Pinpoint the cell where the given text exists, returning its (X, Y) midpoint coordinate. 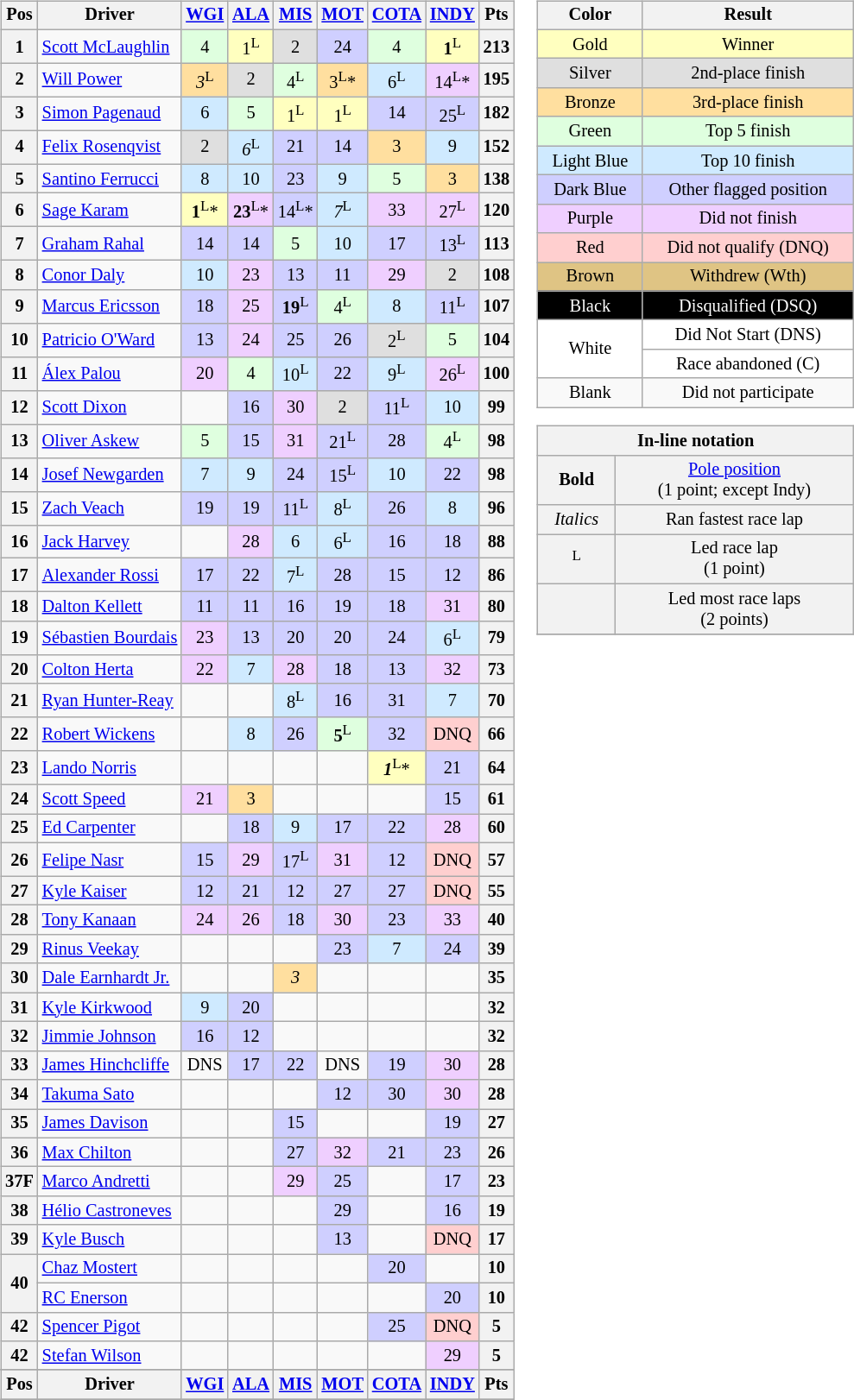
15L (343, 475)
27L (452, 211)
Spencer Pigot (111, 1327)
64 (497, 768)
Black (591, 306)
Tony Kanaan (111, 920)
Result (748, 16)
Gold (591, 44)
1 (19, 47)
Jimmie Johnson (111, 1037)
Takuma Sato (111, 1094)
2nd-place finish (748, 73)
17L (295, 860)
Brown (591, 277)
213 (497, 47)
Winner (748, 44)
Purple (591, 218)
Did not participate (748, 393)
9L (397, 373)
107 (497, 306)
79 (497, 639)
Will Power (111, 79)
Color (591, 16)
Simon Pagenaud (111, 114)
Oliver Askew (111, 440)
3L* (343, 79)
99 (497, 407)
Disqualified (DSQ) (748, 306)
Kyle Kirkwood (111, 1007)
108 (497, 275)
Scott Dixon (111, 407)
26L (452, 373)
152 (497, 147)
Felipe Nasr (111, 860)
Pole position(1 point; except Indy) (734, 480)
80 (497, 607)
195 (497, 79)
88 (497, 542)
Scott Speed (111, 799)
Top 5 finish (748, 131)
3L (205, 79)
Zach Veach (111, 508)
Bronze (591, 103)
Ran fastest race lap (734, 520)
Withdrew (Wth) (748, 277)
Ryan Hunter-Reay (111, 701)
66 (497, 734)
Lando Norris (111, 768)
138 (497, 179)
61 (497, 799)
120 (497, 211)
37F (19, 1182)
36 (19, 1152)
L (577, 559)
Conor Daly (111, 275)
In-line notation (696, 441)
Bold (577, 480)
Dalton Kellett (111, 607)
55 (497, 891)
Kyle Kaiser (111, 891)
Other flagged position (748, 190)
34 (19, 1094)
Sage Karam (111, 211)
Green (591, 131)
Did Not Start (DNS) (748, 335)
96 (497, 508)
Alexander Rossi (111, 575)
Hélio Castroneves (111, 1211)
23L* (250, 211)
James Hinchcliffe (111, 1065)
60 (497, 829)
Top 10 finish (748, 161)
Josef Newgarden (111, 475)
Rinus Veekay (111, 949)
3rd-place finish (748, 103)
RC Enerson (111, 1297)
104 (497, 340)
10L (295, 373)
38 (19, 1211)
Sébastien Bourdais (111, 639)
Did not finish (748, 218)
Stefan Wilson (111, 1356)
19L (295, 306)
2L (397, 340)
Red (591, 248)
Did not qualify (DNQ) (748, 248)
Italics (577, 520)
21L (343, 440)
Robert Wickens (111, 734)
Graham Rahal (111, 243)
70 (497, 701)
5L (343, 734)
Led most race laps(2 points) (734, 609)
Marco Andretti (111, 1182)
Dale Earnhardt Jr. (111, 978)
Jack Harvey (111, 542)
James Davison (111, 1124)
Patricio O'Ward (111, 340)
Silver (591, 73)
Álex Palou (111, 373)
100 (497, 373)
Light Blue (591, 161)
Dark Blue (591, 190)
57 (497, 860)
Kyle Busch (111, 1239)
Santino Ferrucci (111, 179)
73 (497, 670)
Blank (591, 393)
Felix Rosenqvist (111, 147)
Marcus Ericsson (111, 306)
Ed Carpenter (111, 829)
113 (497, 243)
Max Chilton (111, 1152)
13L (452, 243)
White (591, 349)
Race abandoned (C) (748, 364)
Colton Herta (111, 670)
Scott McLaughlin (111, 47)
86 (497, 575)
25L (452, 114)
182 (497, 114)
Chaz Mostert (111, 1269)
Led race lap(1 point) (734, 559)
